Provide the [x, y] coordinate of the cell's center where the given text is located.  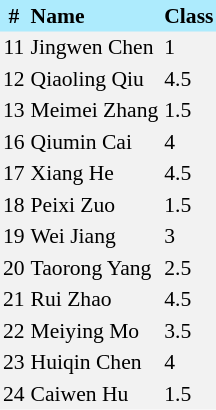
12 [14, 79]
Jingwen Chen [95, 48]
21 [14, 300]
Caiwen Hu [95, 394]
Peixi Zuo [95, 205]
3 [188, 236]
Qiumin Cai [95, 142]
Meimei Zhang [95, 110]
13 [14, 110]
22 [14, 331]
17 [14, 174]
Qiaoling Qiu [95, 79]
23 [14, 362]
Meiying Mo [95, 331]
# [14, 16]
Class [188, 16]
Huiqin Chen [95, 362]
Wei Jiang [95, 236]
3.5 [188, 331]
2.5 [188, 268]
1 [188, 48]
20 [14, 268]
11 [14, 48]
Name [95, 16]
Xiang He [95, 174]
24 [14, 394]
19 [14, 236]
Taorong Yang [95, 268]
16 [14, 142]
18 [14, 205]
Rui Zhao [95, 300]
